Output the (X, Y) coordinate of the center of the cell containing the given text.  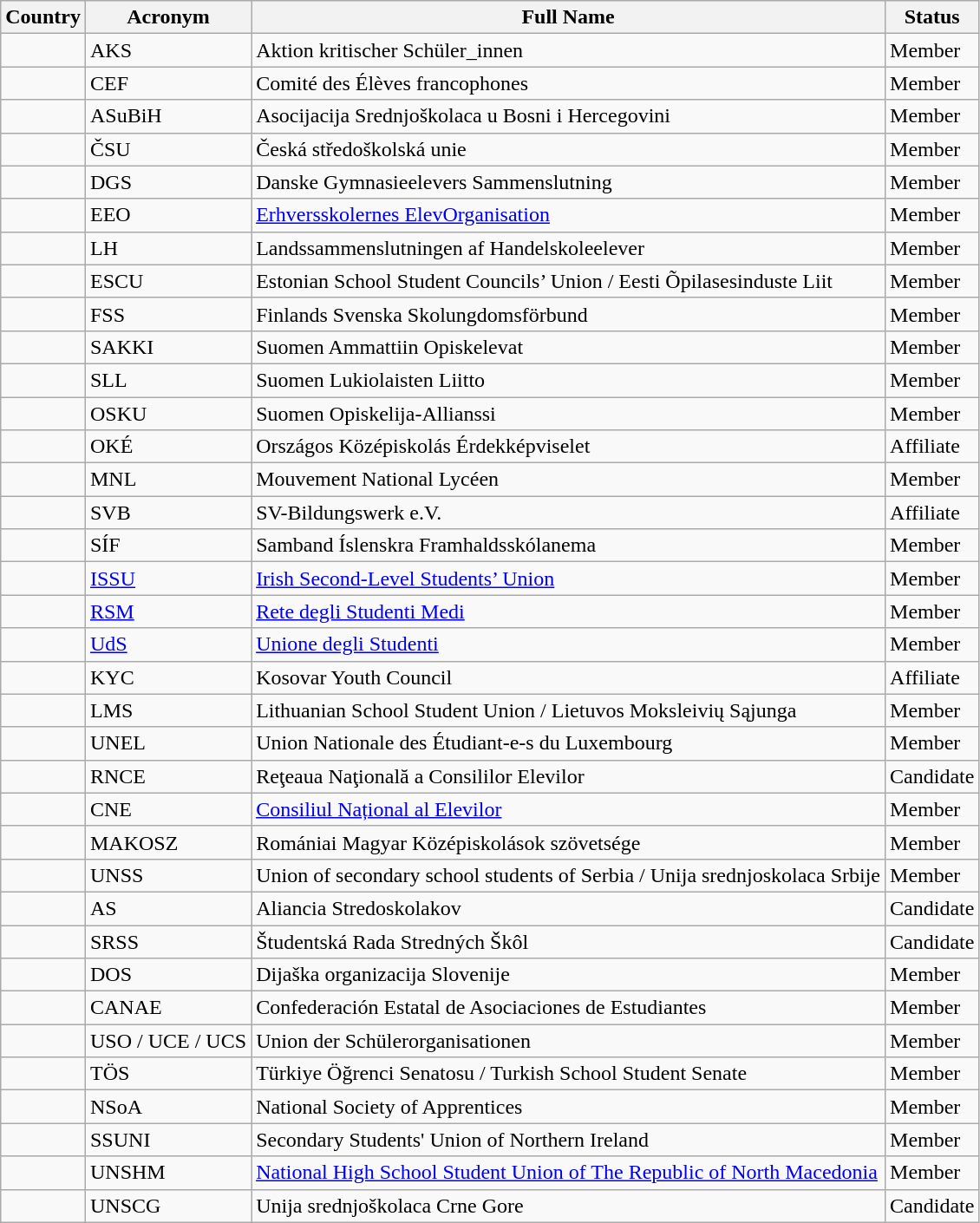
Consiliul Național al Elevilor (569, 809)
LMS (168, 710)
Unija srednjoškolaca Crne Gore (569, 1206)
SAKKI (168, 347)
Comité des Élèves francophones (569, 83)
SSUNI (168, 1140)
Suomen Ammattiin Opiskelevat (569, 347)
UNSHM (168, 1173)
AS (168, 908)
Country (43, 17)
SVB (168, 513)
Erhversskolernes ElevOrganisation (569, 215)
Confederación Estatal de Asociaciones de Estudiantes (569, 1008)
Status (932, 17)
Union der Schülerorganisationen (569, 1041)
Reţeaua Naţională a Consililor Elevilor (569, 776)
Országos Középiskolás Érdekképviselet (569, 447)
SV-Bildungswerk e.V. (569, 513)
Union of secondary school students of Serbia / Unija srednjoskolaca Srbije (569, 875)
OSKU (168, 414)
Acronym (168, 17)
RSM (168, 611)
Aktion kritischer Schüler_innen (569, 50)
ESCU (168, 281)
SLL (168, 380)
Suomen Lukiolaisten Liitto (569, 380)
Finlands Svenska Skolungdomsförbund (569, 314)
National Society of Apprentices (569, 1107)
EEO (168, 215)
UdS (168, 644)
Danske Gymnasieelevers Sammenslutning (569, 182)
Študentská Rada Stredných Škôl (569, 941)
Mouvement National Lycéen (569, 480)
MNL (168, 480)
SÍF (168, 546)
SRSS (168, 941)
DGS (168, 182)
Landssammenslutningen af Handelskoleelever (569, 248)
FSS (168, 314)
Union Nationale des Étudiant-e-s du Luxembourg (569, 743)
UNEL (168, 743)
Unione degli Studenti (569, 644)
Dijaška organizacija Slovenije (569, 975)
Romániai Magyar Középiskolások szövetsége (569, 842)
USO / UCE / UCS (168, 1041)
TÖS (168, 1074)
ČSU (168, 149)
UNSS (168, 875)
Full Name (569, 17)
Secondary Students' Union of Northern Ireland (569, 1140)
OKÉ (168, 447)
RNCE (168, 776)
Estonian School Student Councils’ Union / Eesti Õpilasesinduste Liit (569, 281)
Irish Second-Level Students’ Union (569, 579)
DOS (168, 975)
NSoA (168, 1107)
MAKOSZ (168, 842)
CANAE (168, 1008)
Samband Íslenskra Framhaldsskólanema (569, 546)
LH (168, 248)
UNSCG (168, 1206)
ISSU (168, 579)
CNE (168, 809)
Česká středoškolská unie (569, 149)
Asocijacija Srednjoškolaca u Bosni i Hercegovini (569, 116)
Türkiye Öğrenci Senatosu / Turkish School Student Senate (569, 1074)
Aliancia Stredoskolakov (569, 908)
ASuBiH (168, 116)
CEF (168, 83)
Kosovar Youth Council (569, 677)
Rete degli Studenti Medi (569, 611)
Suomen Opiskelija-Allianssi (569, 414)
KYC (168, 677)
AKS (168, 50)
National High School Student Union of The Republic of North Macedonia (569, 1173)
Lithuanian School Student Union / Lietuvos Moksleivių Sąjunga (569, 710)
